Provide the [X, Y] coordinate of the cell's center where the given text is located.  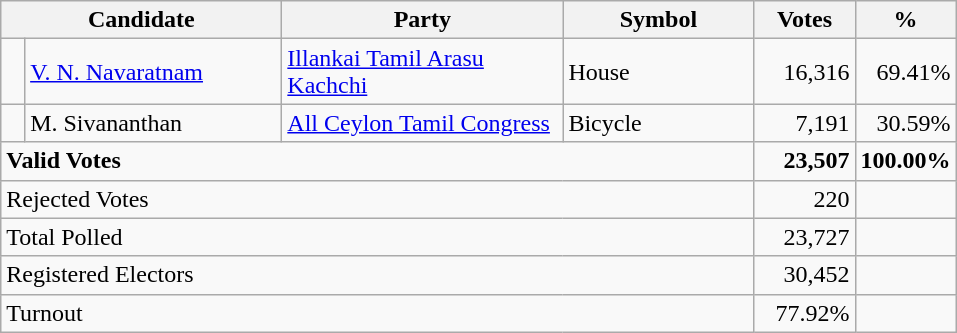
Candidate [142, 20]
100.00% [906, 161]
Bicycle [658, 123]
V. N. Navaratnam [154, 72]
M. Sivananthan [154, 123]
23,507 [804, 161]
Rejected Votes [378, 199]
16,316 [804, 72]
Illankai Tamil Arasu Kachchi [422, 72]
69.41% [906, 72]
Symbol [658, 20]
Registered Electors [378, 275]
All Ceylon Tamil Congress [422, 123]
Votes [804, 20]
30.59% [906, 123]
220 [804, 199]
Valid Votes [378, 161]
77.92% [804, 313]
7,191 [804, 123]
House [658, 72]
Total Polled [378, 237]
Turnout [378, 313]
Party [422, 20]
23,727 [804, 237]
% [906, 20]
30,452 [804, 275]
